Provide the (x, y) coordinate of the cell's center where the given text is located.  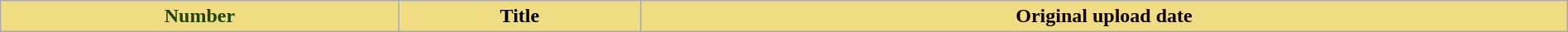
Number (200, 16)
Title (519, 16)
Original upload date (1105, 16)
